For the text-containing cell, return its midpoint in [X, Y] coordinate format. 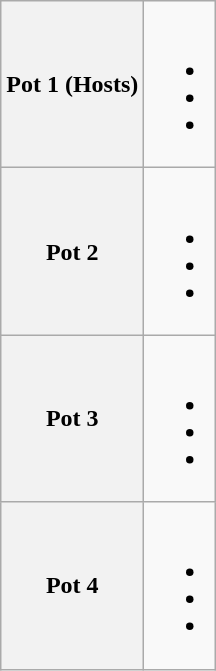
Pot 1 (Hosts) [72, 84]
Pot 4 [72, 586]
Pot 2 [72, 252]
Pot 3 [72, 418]
